For the text-containing cell, return its midpoint in (X, Y) coordinate format. 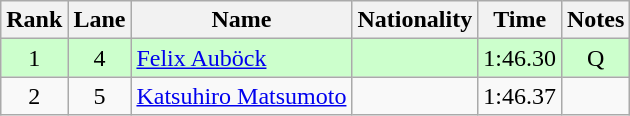
5 (100, 96)
Lane (100, 20)
1:46.30 (520, 58)
Felix Auböck (242, 58)
1 (34, 58)
1:46.37 (520, 96)
Name (242, 20)
Time (520, 20)
Q (595, 58)
Nationality (415, 20)
4 (100, 58)
Notes (595, 20)
Rank (34, 20)
Katsuhiro Matsumoto (242, 96)
2 (34, 96)
